From the cell containing the given text, extract its center point as [x, y] coordinate. 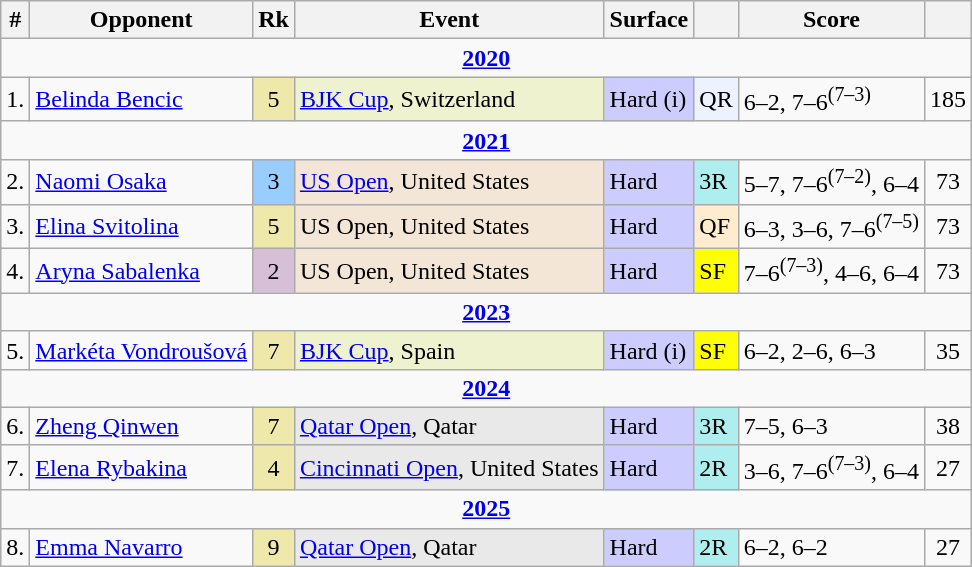
4. [16, 272]
2 [274, 272]
4 [274, 468]
8. [16, 547]
# [16, 20]
3. [16, 226]
1. [16, 100]
2024 [486, 388]
QF [716, 226]
Surface [649, 20]
3–6, 7–6(7–3), 6–4 [831, 468]
Elina Svitolina [142, 226]
Score [831, 20]
Markéta Vondroušová [142, 350]
185 [948, 100]
BJK Cup, Spain [449, 350]
Emma Navarro [142, 547]
6–2, 7–6(7–3) [831, 100]
Aryna Sabalenka [142, 272]
6–3, 3–6, 7–6(7–5) [831, 226]
Rk [274, 20]
35 [948, 350]
Opponent [142, 20]
Elena Rybakina [142, 468]
7. [16, 468]
Naomi Osaka [142, 182]
5–7, 7–6(7–2), 6–4 [831, 182]
7–6(7–3), 4–6, 6–4 [831, 272]
38 [948, 426]
2. [16, 182]
7–5, 6–3 [831, 426]
6–2, 2–6, 6–3 [831, 350]
2020 [486, 58]
2025 [486, 509]
Zheng Qinwen [142, 426]
Belinda Bencic [142, 100]
2023 [486, 312]
9 [274, 547]
BJK Cup, Switzerland [449, 100]
Cincinnati Open, United States [449, 468]
6–2, 6–2 [831, 547]
2021 [486, 140]
6. [16, 426]
5. [16, 350]
QR [716, 100]
Event [449, 20]
3 [274, 182]
